Detect which cell encompasses the target text, then output its [x, y] center coordinate. 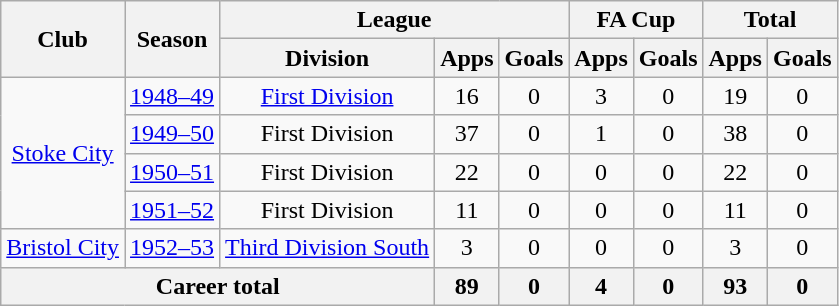
Season [172, 39]
Career total [218, 286]
Division [328, 58]
16 [467, 96]
1 [601, 134]
FA Cup [636, 20]
Club [63, 39]
4 [601, 286]
38 [735, 134]
1949–50 [172, 134]
1948–49 [172, 96]
1950–51 [172, 172]
League [394, 20]
Bristol City [63, 248]
Total [770, 20]
37 [467, 134]
Third Division South [328, 248]
93 [735, 286]
Stoke City [63, 153]
1952–53 [172, 248]
89 [467, 286]
1951–52 [172, 210]
19 [735, 96]
